Provide the [x, y] coordinate of the cell's center where the given text is located.  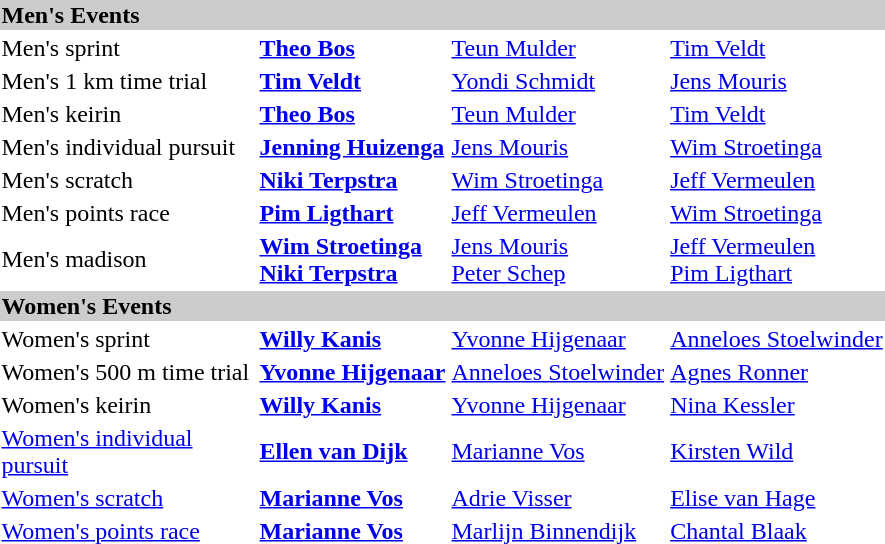
Men's 1 km time trial [128, 81]
Wim StroetingaNiki Terpstra [352, 260]
Niki Terpstra [352, 180]
Women's Events [442, 306]
Men's scratch [128, 180]
Men's points race [128, 213]
Women's scratch [128, 498]
Men's sprint [128, 48]
Women's individual pursuit [128, 452]
Kirsten Wild [777, 452]
Adrie Visser [558, 498]
Men's Events [442, 15]
Jeff VermeulenPim Ligthart [777, 260]
Men's individual pursuit [128, 147]
Agnes Ronner [777, 372]
Jenning Huizenga [352, 147]
Men's madison [128, 260]
Women's 500 m time trial [128, 372]
Men's keirin [128, 114]
Ellen van Dijk [352, 452]
Jens MourisPeter Schep [558, 260]
Women's sprint [128, 339]
Yondi Schmidt [558, 81]
Nina Kessler [777, 405]
Women's keirin [128, 405]
Pim Ligthart [352, 213]
Elise van Hage [777, 498]
